Return [x, y] of the center of cell containing provided text 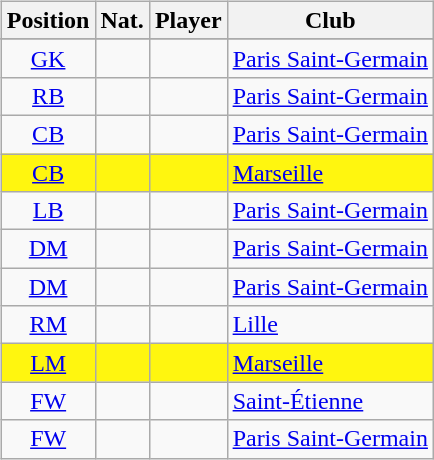
Club [330, 20]
Nat. [122, 20]
RB [48, 96]
Saint-Étienne [330, 401]
RM [48, 325]
GK [48, 58]
Player [188, 20]
Lille [330, 325]
Position [48, 20]
LB [48, 211]
LM [48, 363]
